Identify which cell holds the provided text, then report its (X, Y) central coordinate. 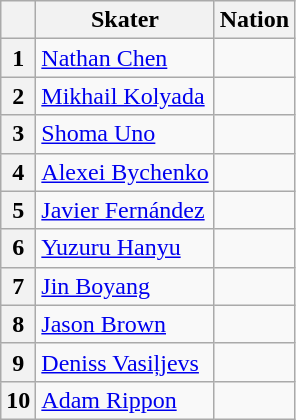
7 (18, 286)
4 (18, 172)
10 (18, 400)
Nation (254, 20)
Mikhail Kolyada (125, 96)
5 (18, 210)
9 (18, 362)
Adam Rippon (125, 400)
Shoma Uno (125, 134)
3 (18, 134)
Alexei Bychenko (125, 172)
6 (18, 248)
Javier Fernández (125, 210)
Deniss Vasiļjevs (125, 362)
Jason Brown (125, 324)
Nathan Chen (125, 58)
Skater (125, 20)
8 (18, 324)
2 (18, 96)
Yuzuru Hanyu (125, 248)
Jin Boyang (125, 286)
1 (18, 58)
